Extract the [x, y] coordinate from the center of the cell holding the provided text.  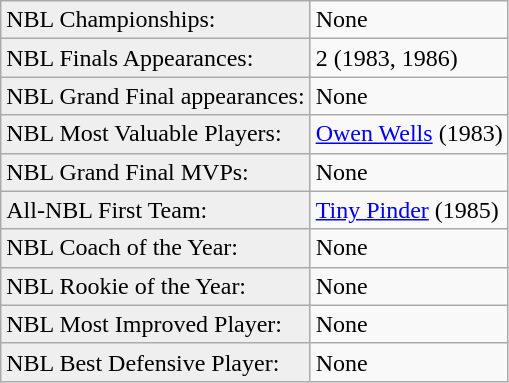
NBL Coach of the Year: [156, 248]
NBL Rookie of the Year: [156, 286]
NBL Finals Appearances: [156, 58]
NBL Grand Final appearances: [156, 96]
Tiny Pinder (1985) [409, 210]
NBL Most Valuable Players: [156, 134]
All-NBL First Team: [156, 210]
NBL Best Defensive Player: [156, 362]
Owen Wells (1983) [409, 134]
NBL Championships: [156, 20]
2 (1983, 1986) [409, 58]
NBL Grand Final MVPs: [156, 172]
NBL Most Improved Player: [156, 324]
